Return (x, y) of the center of cell containing provided text 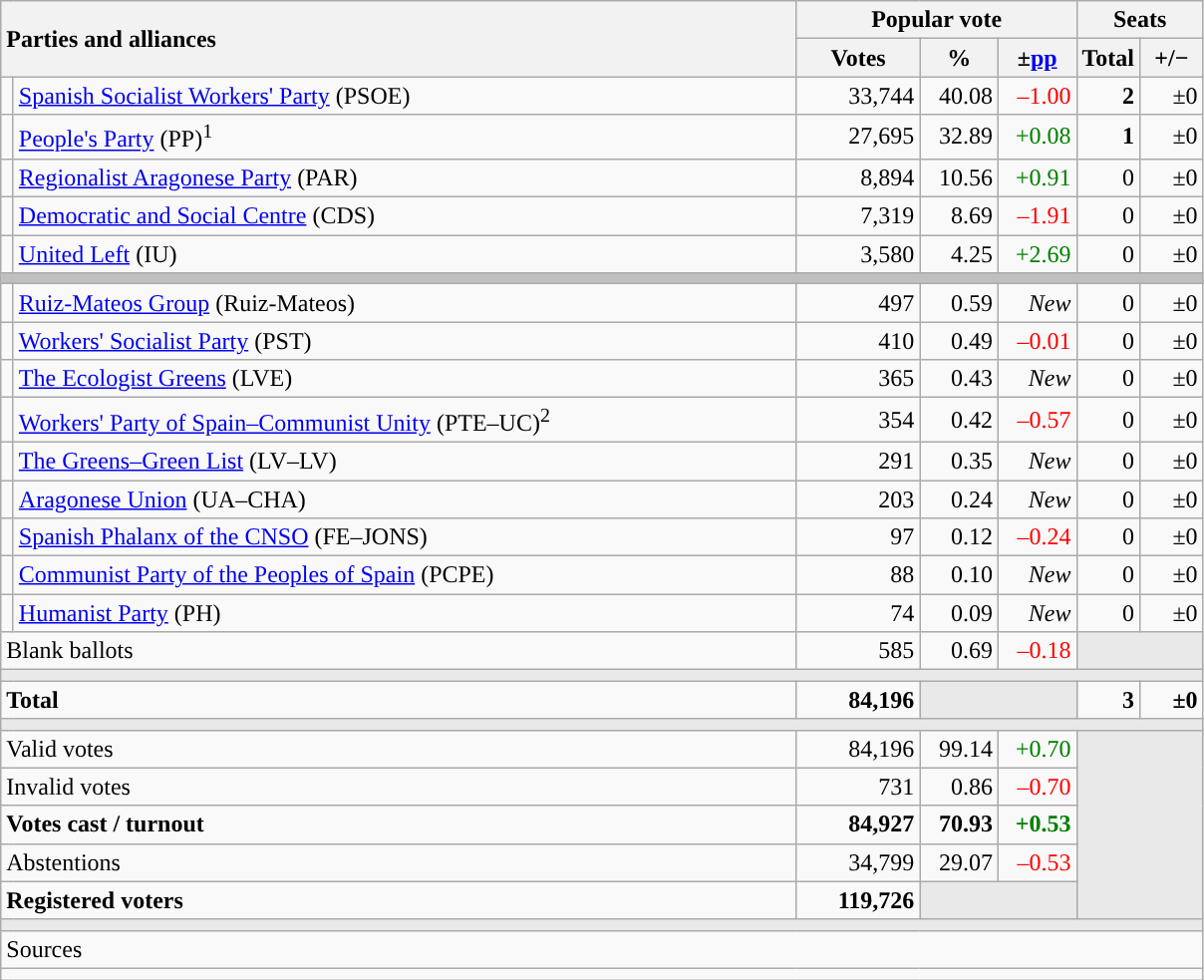
2 (1108, 96)
88 (858, 575)
33,744 (858, 96)
585 (858, 651)
–1.91 (1037, 216)
8,894 (858, 177)
±pp (1037, 58)
365 (858, 379)
0.35 (959, 461)
0.86 (959, 787)
–1.00 (1037, 96)
The Greens–Green List (LV–LV) (405, 461)
354 (858, 421)
Blank ballots (399, 651)
% (959, 58)
203 (858, 499)
Humanist Party (PH) (405, 613)
0.24 (959, 499)
0.10 (959, 575)
Ruiz-Mateos Group (Ruiz-Mateos) (405, 303)
70.93 (959, 824)
497 (858, 303)
–0.57 (1037, 421)
Spanish Phalanx of the CNSO (FE–JONS) (405, 537)
Votes (858, 58)
0.49 (959, 341)
Workers' Socialist Party (PST) (405, 341)
Valid votes (399, 749)
291 (858, 461)
27,695 (858, 138)
+0.91 (1037, 177)
Spanish Socialist Workers' Party (PSOE) (405, 96)
+0.53 (1037, 824)
0.42 (959, 421)
34,799 (858, 862)
Invalid votes (399, 787)
–0.01 (1037, 341)
29.07 (959, 862)
Communist Party of the Peoples of Spain (PCPE) (405, 575)
Seats (1140, 20)
0.09 (959, 613)
1 (1108, 138)
+0.70 (1037, 749)
731 (858, 787)
410 (858, 341)
Popular vote (937, 20)
–0.18 (1037, 651)
Democratic and Social Centre (CDS) (405, 216)
United Left (IU) (405, 254)
Aragonese Union (UA–CHA) (405, 499)
40.08 (959, 96)
3,580 (858, 254)
Regionalist Aragonese Party (PAR) (405, 177)
3 (1108, 700)
–0.24 (1037, 537)
+0.08 (1037, 138)
People's Party (PP)1 (405, 138)
0.69 (959, 651)
32.89 (959, 138)
99.14 (959, 749)
Sources (602, 949)
74 (858, 613)
–0.70 (1037, 787)
7,319 (858, 216)
8.69 (959, 216)
84,927 (858, 824)
Votes cast / turnout (399, 824)
The Ecologist Greens (LVE) (405, 379)
10.56 (959, 177)
+/− (1172, 58)
119,726 (858, 900)
+2.69 (1037, 254)
0.12 (959, 537)
4.25 (959, 254)
0.43 (959, 379)
Registered voters (399, 900)
97 (858, 537)
Abstentions (399, 862)
Workers' Party of Spain–Communist Unity (PTE–UC)2 (405, 421)
–0.53 (1037, 862)
Parties and alliances (399, 39)
0.59 (959, 303)
